Provide the (X, Y) coordinate of the cell's center where the given text is located.  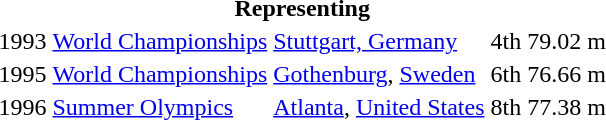
4th (506, 41)
Stuttgart, Germany (379, 41)
6th (506, 74)
Gothenburg, Sweden (379, 74)
